Output the [x, y] coordinate of the center of the cell containing the given text.  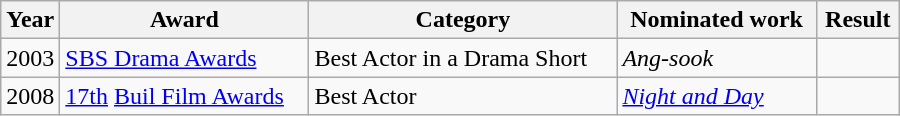
2008 [30, 96]
Ang-sook [716, 58]
Best Actor [463, 96]
Result [858, 20]
Night and Day [716, 96]
Best Actor in a Drama Short [463, 58]
2003 [30, 58]
Year [30, 20]
Award [184, 20]
Nominated work [716, 20]
Category [463, 20]
17th Buil Film Awards [184, 96]
SBS Drama Awards [184, 58]
